Capture the cell that displays the provided text and extract its (x, y) central coordinate. 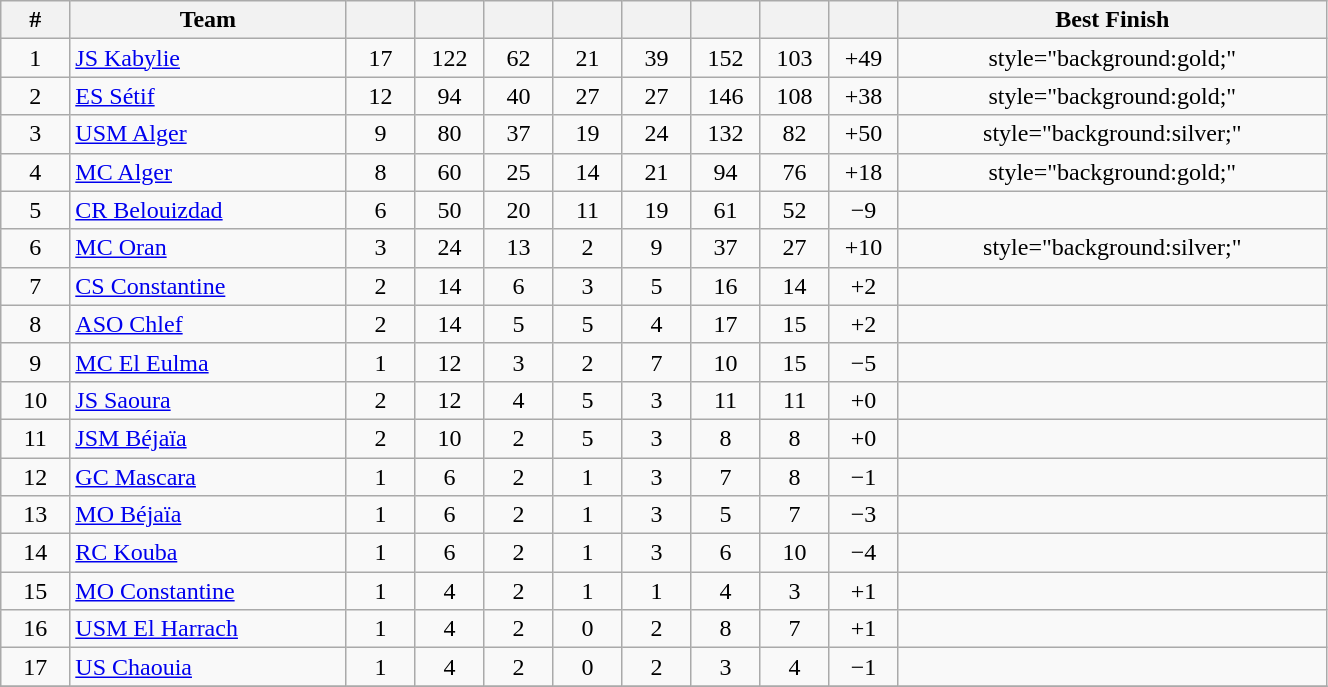
122 (450, 58)
60 (450, 172)
MC Alger (208, 172)
# (36, 20)
USM Alger (208, 134)
108 (794, 96)
JS Saoura (208, 400)
−3 (864, 515)
JSM Béjaïa (208, 438)
MC Oran (208, 248)
ES Sétif (208, 96)
52 (794, 210)
GC Mascara (208, 477)
+18 (864, 172)
Best Finish (1112, 20)
−5 (864, 362)
20 (518, 210)
USM El Harrach (208, 629)
ASO Chlef (208, 324)
MO Constantine (208, 591)
+49 (864, 58)
146 (726, 96)
152 (726, 58)
82 (794, 134)
132 (726, 134)
US Chaouia (208, 667)
CR Belouizdad (208, 210)
61 (726, 210)
+50 (864, 134)
39 (656, 58)
RC Kouba (208, 553)
40 (518, 96)
−4 (864, 553)
50 (450, 210)
−9 (864, 210)
62 (518, 58)
MO Béjaïa (208, 515)
+10 (864, 248)
25 (518, 172)
76 (794, 172)
MC El Eulma (208, 362)
+38 (864, 96)
JS Kabylie (208, 58)
CS Constantine (208, 286)
80 (450, 134)
Team (208, 20)
103 (794, 58)
